Extract the (x, y) coordinate from the center of the cell holding the provided text.  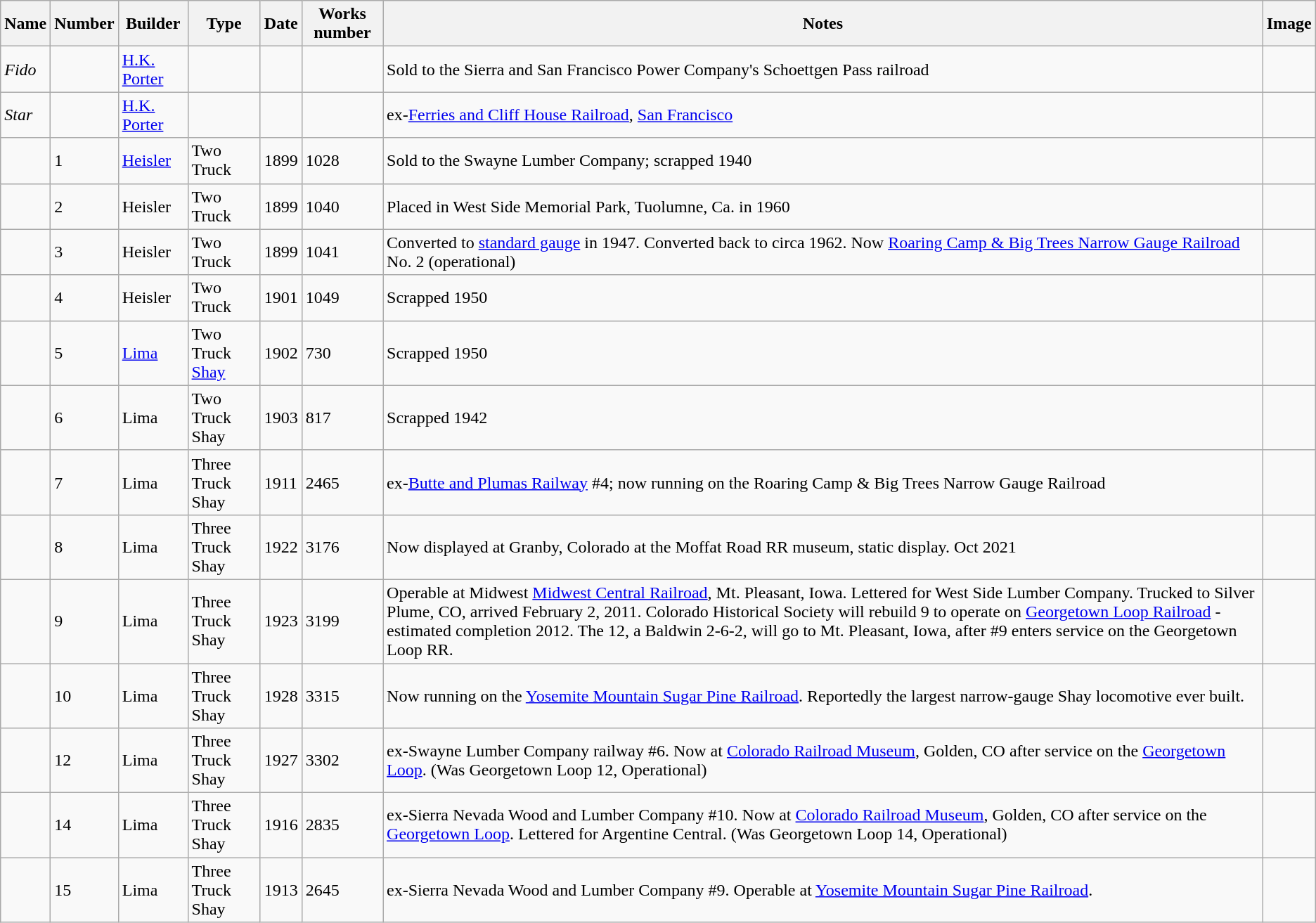
1911 (281, 482)
ex-Sierra Nevada Wood and Lumber Company #9. Operable at Yosemite Mountain Sugar Pine Railroad. (823, 890)
1903 (281, 418)
817 (342, 418)
1923 (281, 621)
Sold to the Swayne Lumber Company; scrapped 1940 (823, 160)
1028 (342, 160)
14 (84, 825)
1928 (281, 696)
10 (84, 696)
6 (84, 418)
2 (84, 207)
1 (84, 160)
Number (84, 24)
1922 (281, 547)
Type (224, 24)
ex-Ferries and Cliff House Railroad, San Francisco (823, 115)
Scrapped 1942 (823, 418)
15 (84, 890)
Placed in West Side Memorial Park, Tuolumne, Ca. in 1960 (823, 207)
Now displayed at Granby, Colorado at the Moffat Road RR museum, static display. Oct 2021 (823, 547)
Date (281, 24)
Now running on the Yosemite Mountain Sugar Pine Railroad. Reportedly the largest narrow-gauge Shay locomotive ever built. (823, 696)
9 (84, 621)
2465 (342, 482)
1902 (281, 353)
Works number (342, 24)
Sold to the Sierra and San Francisco Power Company's Schoettgen Pass railroad (823, 69)
3176 (342, 547)
1901 (281, 298)
2835 (342, 825)
1040 (342, 207)
3 (84, 252)
2645 (342, 890)
12 (84, 761)
Notes (823, 24)
Image (1289, 24)
1913 (281, 890)
Star (25, 115)
5 (84, 353)
1049 (342, 298)
1916 (281, 825)
730 (342, 353)
1041 (342, 252)
Fido (25, 69)
Name (25, 24)
Builder (153, 24)
8 (84, 547)
1927 (281, 761)
3302 (342, 761)
3199 (342, 621)
7 (84, 482)
4 (84, 298)
3315 (342, 696)
Converted to standard gauge in 1947. Converted back to circa 1962. Now Roaring Camp & Big Trees Narrow Gauge Railroad No. 2 (operational) (823, 252)
ex-Butte and Plumas Railway #4; now running on the Roaring Camp & Big Trees Narrow Gauge Railroad (823, 482)
